Capture the cell that displays the provided text and extract its (X, Y) central coordinate. 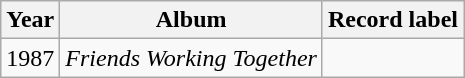
1987 (30, 58)
Record label (392, 20)
Friends Working Together (192, 58)
Album (192, 20)
Year (30, 20)
